Return the (X, Y) coordinate for the center point of the cell that contains the specified text.  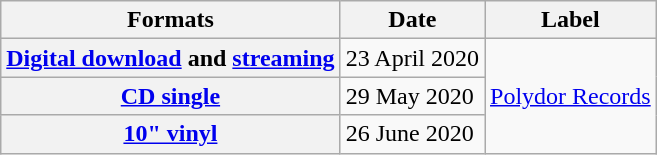
CD single (170, 96)
10" vinyl (170, 134)
Digital download and streaming (170, 58)
Formats (170, 20)
Label (570, 20)
26 June 2020 (412, 134)
29 May 2020 (412, 96)
Polydor Records (570, 96)
Date (412, 20)
23 April 2020 (412, 58)
